Return [X, Y] of the center of cell containing provided text 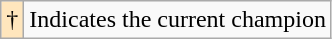
Indicates the current champion [178, 20]
† [12, 20]
